Pinpoint the cell where the given text exists, returning its (x, y) midpoint coordinate. 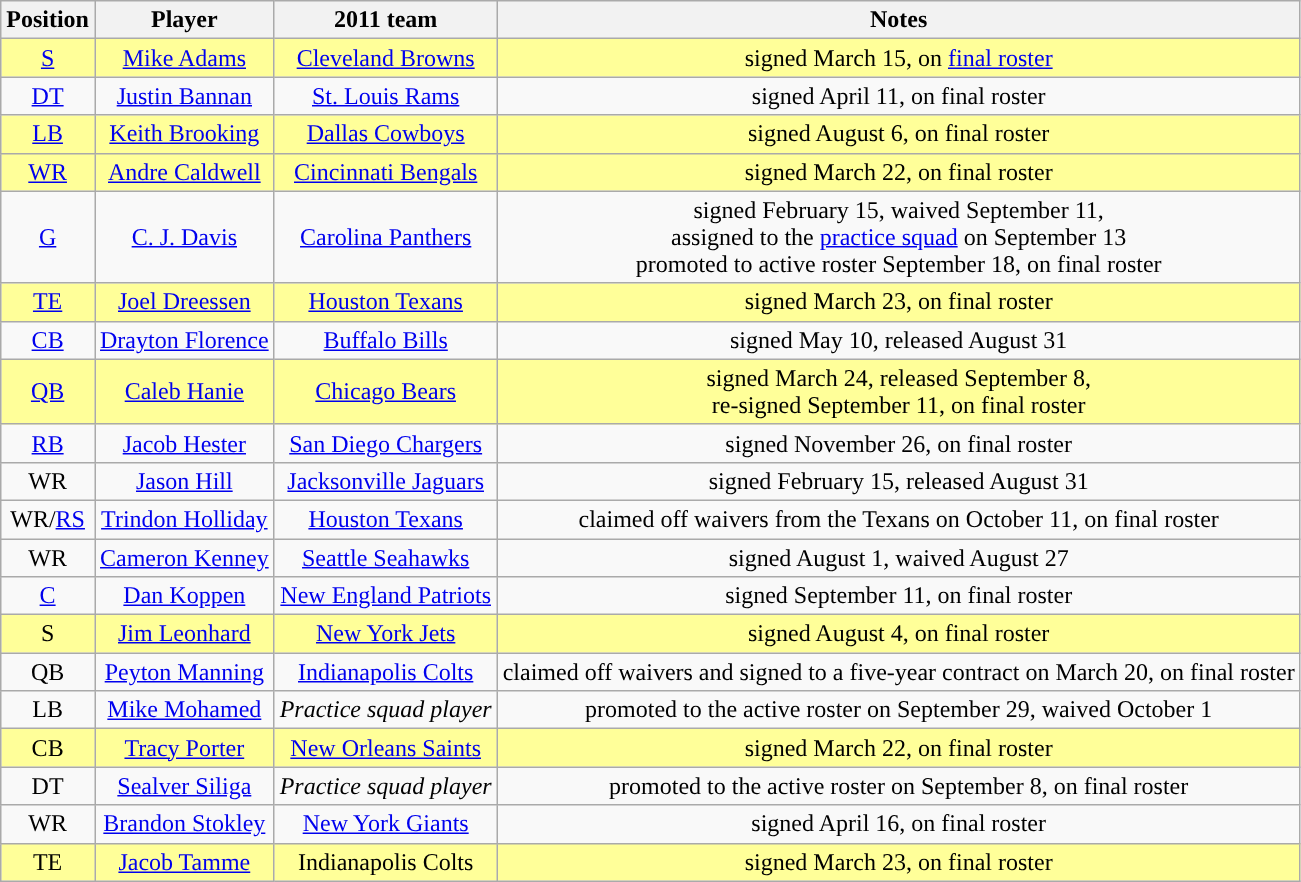
Sealver Siliga (184, 786)
Notes (898, 20)
Cincinnati Bengals (386, 172)
signed March 15, on final roster (898, 58)
signed September 11, on final roster (898, 596)
Brandon Stokley (184, 824)
claimed off waivers from the Texans on October 11, on final roster (898, 519)
C (48, 596)
signed August 4, on final roster (898, 634)
Jacob Hester (184, 443)
signed April 16, on final roster (898, 824)
Keith Brooking (184, 134)
Dan Koppen (184, 596)
signed April 11, on final roster (898, 96)
Tracy Porter (184, 748)
Player (184, 20)
New Orleans Saints (386, 748)
G (48, 237)
signed February 15, waived September 11,assigned to the practice squad on September 13promoted to active roster September 18, on final roster (898, 237)
Position (48, 20)
Justin Bannan (184, 96)
Cameron Kenney (184, 557)
C. J. Davis (184, 237)
Jim Leonhard (184, 634)
signed February 15, released August 31 (898, 481)
Caleb Hanie (184, 392)
WR/RS (48, 519)
Trindon Holliday (184, 519)
New England Patriots (386, 596)
signed August 6, on final roster (898, 134)
signed August 1, waived August 27 (898, 557)
Seattle Seahawks (386, 557)
Drayton Florence (184, 340)
Jason Hill (184, 481)
New York Jets (386, 634)
Andre Caldwell (184, 172)
claimed off waivers and signed to a five-year contract on March 20, on final roster (898, 672)
Jacob Tamme (184, 862)
promoted to the active roster on September 8, on final roster (898, 786)
signed March 24, released September 8,re-signed September 11, on final roster (898, 392)
Buffalo Bills (386, 340)
St. Louis Rams (386, 96)
New York Giants (386, 824)
RB (48, 443)
Cleveland Browns (386, 58)
Jacksonville Jaguars (386, 481)
Chicago Bears (386, 392)
signed May 10, released August 31 (898, 340)
signed November 26, on final roster (898, 443)
Joel Dreessen (184, 302)
promoted to the active roster on September 29, waived October 1 (898, 710)
Peyton Manning (184, 672)
Mike Adams (184, 58)
Dallas Cowboys (386, 134)
Mike Mohamed (184, 710)
Carolina Panthers (386, 237)
2011 team (386, 20)
San Diego Chargers (386, 443)
